Pinpoint the cell where the given text exists, returning its (x, y) midpoint coordinate. 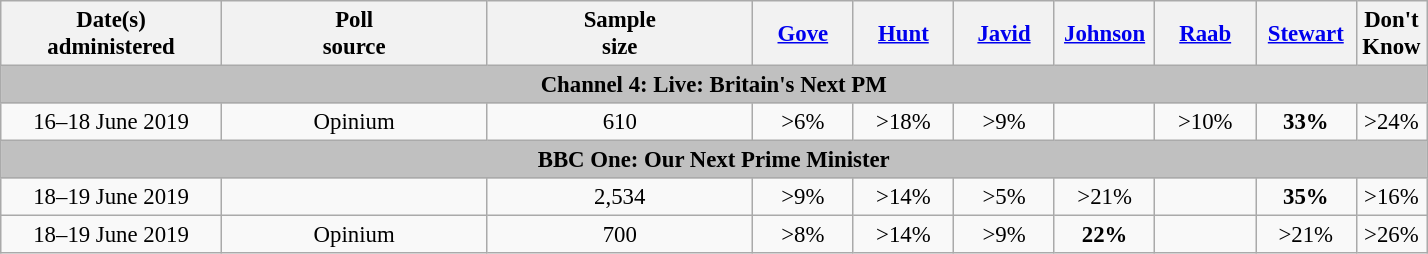
Johnson (1104, 34)
700 (620, 235)
Hunt (904, 34)
Raab (1206, 34)
>26% (1392, 235)
Javid (1004, 34)
Poll source (354, 34)
Samplesize (620, 34)
BBC One: Our Next Prime Minister (714, 160)
>10% (1206, 122)
33% (1306, 122)
>24% (1392, 122)
>8% (804, 235)
Channel 4: Live: Britain's Next PM (714, 85)
>18% (904, 122)
Gove (804, 34)
Don't Know (1392, 34)
Date(s) administered (112, 34)
610 (620, 122)
16–18 June 2019 (112, 122)
>6% (804, 122)
22% (1104, 235)
>5% (1004, 197)
>16% (1392, 197)
Stewart (1306, 34)
2,534 (620, 197)
35% (1306, 197)
